Extract the [x, y] coordinate from the center of the cell holding the provided text.  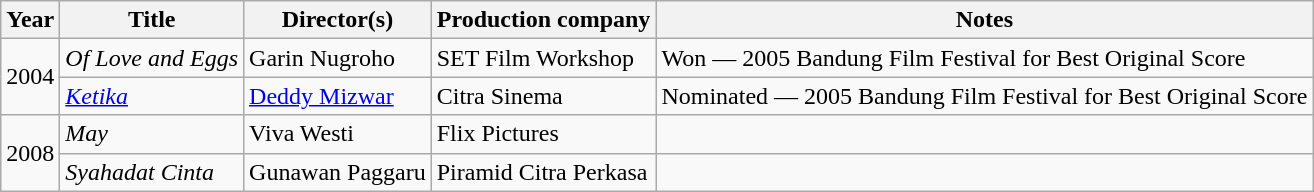
Viva Westi [338, 134]
Notes [984, 20]
Flix Pictures [544, 134]
Of Love and Eggs [152, 58]
Citra Sinema [544, 96]
Production company [544, 20]
Director(s) [338, 20]
Year [30, 20]
May [152, 134]
Garin Nugroho [338, 58]
Syahadat Cinta [152, 172]
2004 [30, 77]
Nominated — 2005 Bandung Film Festival for Best Original Score [984, 96]
2008 [30, 153]
Piramid Citra Perkasa [544, 172]
Ketika [152, 96]
Won — 2005 Bandung Film Festival for Best Original Score [984, 58]
SET Film Workshop [544, 58]
Deddy Mizwar [338, 96]
Gunawan Paggaru [338, 172]
Title [152, 20]
